Identify which cell holds the provided text, then report its (X, Y) central coordinate. 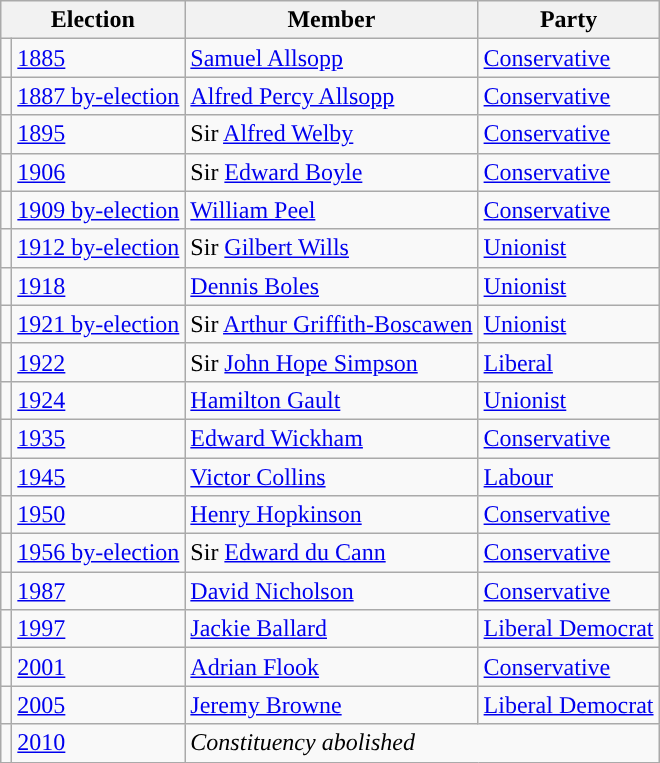
Sir Alfred Welby (332, 134)
Victor Collins (332, 477)
1924 (98, 400)
1950 (98, 515)
David Nicholson (332, 591)
Labour (568, 477)
2010 (98, 743)
1922 (98, 362)
Sir Edward du Cann (332, 553)
Dennis Boles (332, 286)
Sir Edward Boyle (332, 172)
Member (332, 20)
1895 (98, 134)
Edward Wickham (332, 438)
1912 by-election (98, 248)
1935 (98, 438)
2005 (98, 705)
1887 by-election (98, 96)
1987 (98, 591)
Liberal (568, 362)
2001 (98, 667)
Adrian Flook (332, 667)
William Peel (332, 210)
1956 by-election (98, 553)
1918 (98, 286)
Henry Hopkinson (332, 515)
Jackie Ballard (332, 629)
Party (568, 20)
Alfred Percy Allsopp (332, 96)
Sir Arthur Griffith-Boscawen (332, 324)
1997 (98, 629)
1906 (98, 172)
Election (93, 20)
Sir Gilbert Wills (332, 248)
Samuel Allsopp (332, 58)
1909 by-election (98, 210)
Sir John Hope Simpson (332, 362)
Hamilton Gault (332, 400)
1885 (98, 58)
1921 by-election (98, 324)
1945 (98, 477)
Constituency abolished (422, 743)
Jeremy Browne (332, 705)
